Extract the (x, y) coordinate from the center of the cell holding the provided text.  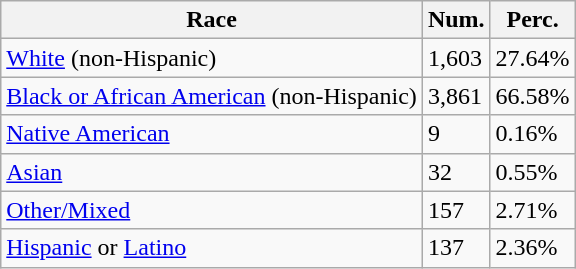
Native American (212, 134)
Asian (212, 172)
Hispanic or Latino (212, 248)
Black or African American (non-Hispanic) (212, 96)
9 (456, 134)
32 (456, 172)
2.71% (532, 210)
2.36% (532, 248)
0.55% (532, 172)
Race (212, 20)
3,861 (456, 96)
27.64% (532, 58)
White (non-Hispanic) (212, 58)
Perc. (532, 20)
66.58% (532, 96)
157 (456, 210)
Num. (456, 20)
137 (456, 248)
1,603 (456, 58)
Other/Mixed (212, 210)
0.16% (532, 134)
